Provide the [x, y] coordinate of the cell's center where the given text is located.  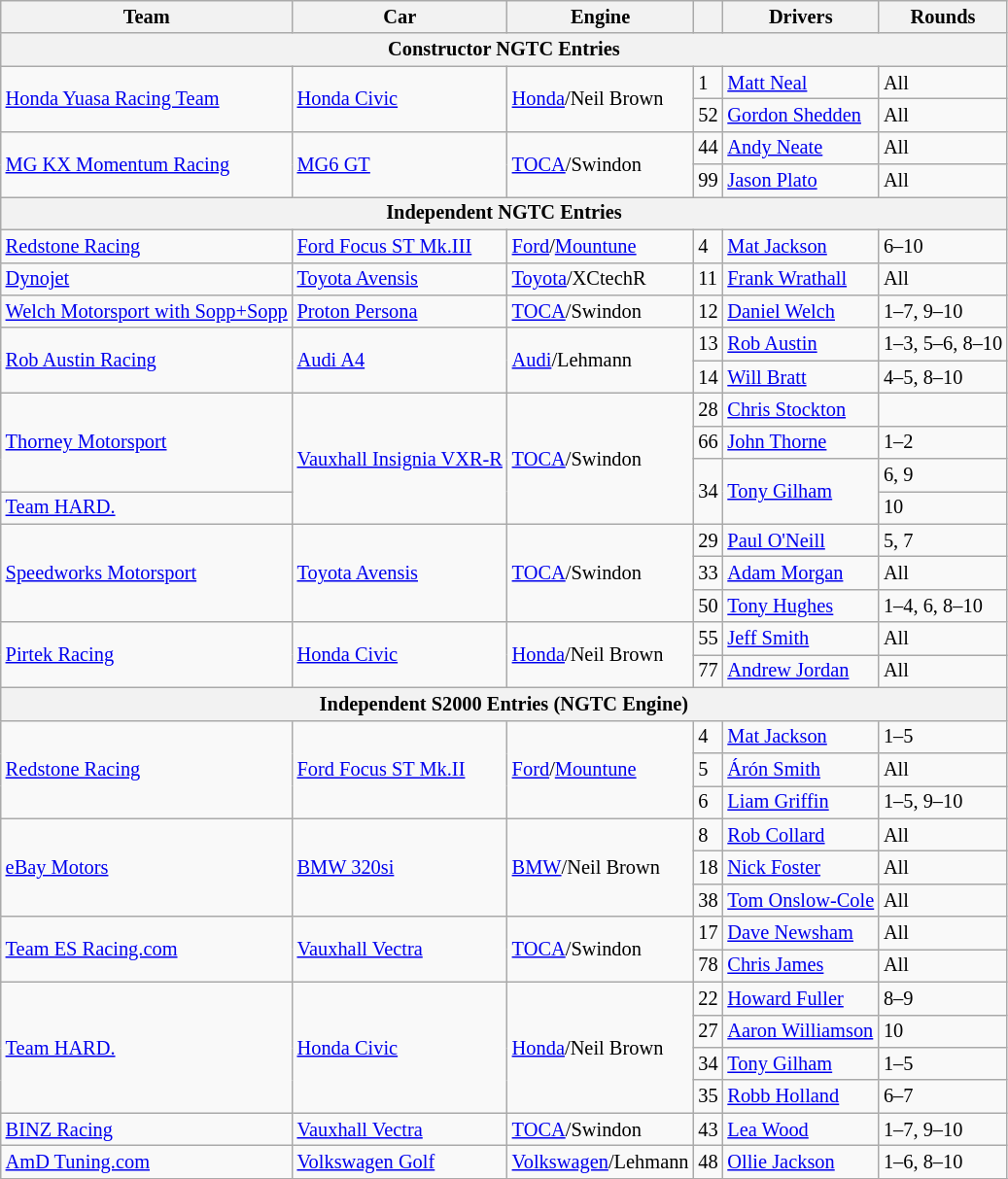
Toyota/XCtechR [601, 279]
Ford Focus ST Mk.III [400, 246]
Andy Neate [801, 148]
Volkswagen/Lehmann [601, 1162]
Howard Fuller [801, 998]
Aaron Williamson [801, 1031]
8 [708, 835]
MG KX Momentum Racing [147, 163]
50 [708, 606]
Drivers [801, 17]
Ford Focus ST Mk.II [400, 770]
43 [708, 1129]
Nick Foster [801, 867]
Thorney Motorsport [147, 441]
Árón Smith [801, 769]
Audi/Lehmann [601, 360]
1–6, 8–10 [943, 1162]
Rob Austin [801, 344]
14 [708, 377]
13 [708, 344]
Independent S2000 Entries (NGTC Engine) [504, 704]
Vauxhall Insignia VXR-R [400, 459]
Audi A4 [400, 360]
78 [708, 965]
Rob Austin Racing [147, 360]
1–2 [943, 442]
1–5, 9–10 [943, 802]
John Thorne [801, 442]
Team [147, 17]
Tony Hughes [801, 606]
6–10 [943, 246]
Ollie Jackson [801, 1162]
33 [708, 572]
27 [708, 1031]
18 [708, 867]
38 [708, 900]
5 [708, 769]
eBay Motors [147, 867]
1–4, 6, 8–10 [943, 606]
Dynojet [147, 279]
Matt Neal [801, 83]
Constructor NGTC Entries [504, 50]
Honda Yuasa Racing Team [147, 99]
48 [708, 1162]
35 [708, 1096]
Tom Onslow-Cole [801, 900]
6–7 [943, 1096]
BMW 320si [400, 867]
Lea Wood [801, 1129]
Engine [601, 17]
Independent NGTC Entries [504, 213]
Welch Motorsport with Sopp+Sopp [147, 311]
BMW/Neil Brown [601, 867]
5, 7 [943, 540]
Jeff Smith [801, 639]
Andrew Jordan [801, 671]
Proton Persona [400, 311]
1–3, 5–6, 8–10 [943, 344]
11 [708, 279]
22 [708, 998]
6, 9 [943, 475]
8–9 [943, 998]
29 [708, 540]
Chris James [801, 965]
Dave Newsham [801, 933]
Car [400, 17]
4–5, 8–10 [943, 377]
Daniel Welch [801, 311]
Jason Plato [801, 181]
99 [708, 181]
Volkswagen Golf [400, 1162]
Will Bratt [801, 377]
Rounds [943, 17]
MG6 GT [400, 163]
Pirtek Racing [147, 655]
28 [708, 409]
Adam Morgan [801, 572]
Rob Collard [801, 835]
Gordon Shedden [801, 115]
44 [708, 148]
12 [708, 311]
Chris Stockton [801, 409]
77 [708, 671]
66 [708, 442]
6 [708, 802]
Liam Griffin [801, 802]
Robb Holland [801, 1096]
1 [708, 83]
Team ES Racing.com [147, 949]
17 [708, 933]
52 [708, 115]
55 [708, 639]
AmD Tuning.com [147, 1162]
Paul O'Neill [801, 540]
Frank Wrathall [801, 279]
Speedworks Motorsport [147, 573]
BINZ Racing [147, 1129]
